Extract the [X, Y] coordinate from the center of the cell holding the provided text.  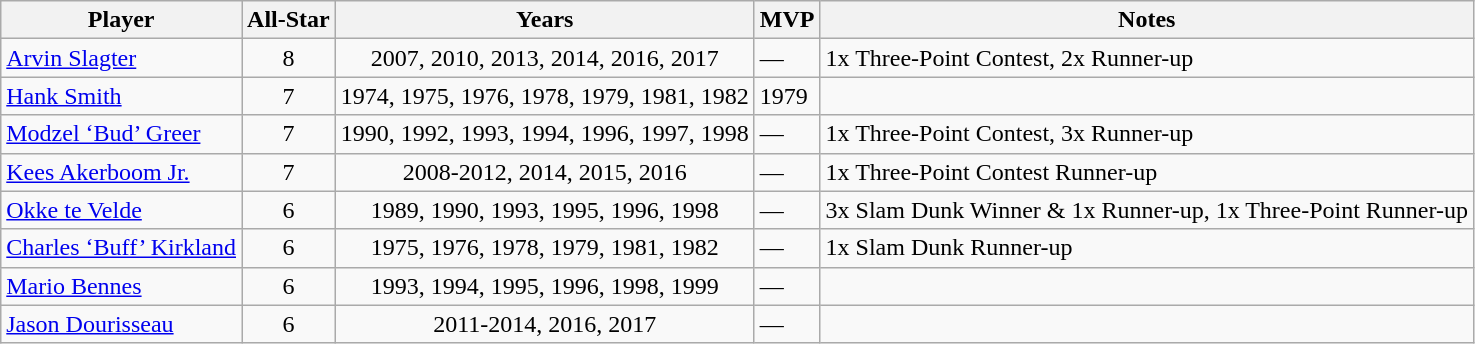
1x Three-Point Contest Runner-up [1147, 172]
1993, 1994, 1995, 1996, 1998, 1999 [544, 286]
All-Star [289, 20]
Charles ‘Buff’ Kirkland [122, 248]
Mario Bennes [122, 286]
2007, 2010, 2013, 2014, 2016, 2017 [544, 58]
Jason Dourisseau [122, 324]
3x Slam Dunk Winner & 1x Runner-up, 1x Three-Point Runner-up [1147, 210]
1x Three-Point Contest, 3x Runner-up [1147, 134]
MVP [787, 20]
1990, 1992, 1993, 1994, 1996, 1997, 1998 [544, 134]
1974, 1975, 1976, 1978, 1979, 1981, 1982 [544, 96]
8 [289, 58]
Notes [1147, 20]
1x Three-Point Contest, 2x Runner-up [1147, 58]
Kees Akerboom Jr. [122, 172]
2011-2014, 2016, 2017 [544, 324]
Okke te Velde [122, 210]
1979 [787, 96]
Modzel ‘Bud’ Greer [122, 134]
1975, 1976, 1978, 1979, 1981, 1982 [544, 248]
Arvin Slagter [122, 58]
Hank Smith [122, 96]
Years [544, 20]
2008-2012, 2014, 2015, 2016 [544, 172]
Player [122, 20]
1x Slam Dunk Runner-up [1147, 248]
1989, 1990, 1993, 1995, 1996, 1998 [544, 210]
